Capture the cell that displays the provided text and extract its [x, y] central coordinate. 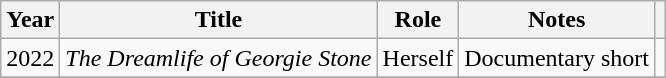
Documentary short [557, 58]
The Dreamlife of Georgie Stone [218, 58]
Notes [557, 20]
Role [418, 20]
Title [218, 20]
2022 [30, 58]
Year [30, 20]
Herself [418, 58]
